Detect which cell encompasses the target text, then output its (x, y) center coordinate. 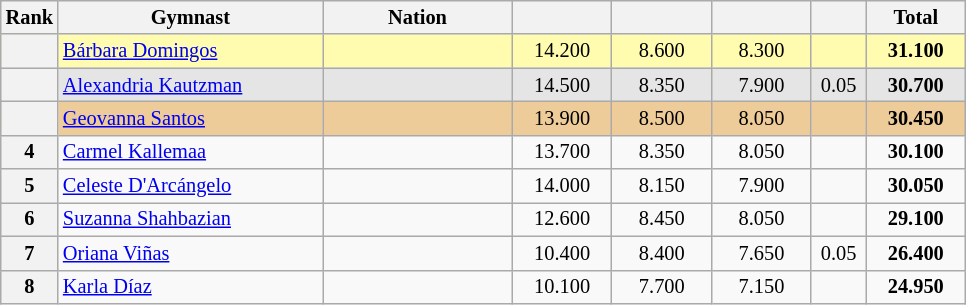
8.400 (662, 253)
8 (30, 287)
7.650 (762, 253)
Carmel Kallemaa (190, 152)
7 (30, 253)
Suzanna Shahbazian (190, 219)
Alexandria Kautzman (190, 85)
12.600 (562, 219)
5 (30, 186)
7.700 (662, 287)
Geovanna Santos (190, 118)
30.700 (916, 85)
10.400 (562, 253)
Rank (30, 17)
14.500 (562, 85)
Celeste D'Arcángelo (190, 186)
Total (916, 17)
8.450 (662, 219)
10.100 (562, 287)
13.900 (562, 118)
8.500 (662, 118)
8.300 (762, 51)
14.200 (562, 51)
8.600 (662, 51)
14.000 (562, 186)
Nation (418, 17)
30.100 (916, 152)
Karla Díaz (190, 287)
Gymnast (190, 17)
13.700 (562, 152)
Oriana Viñas (190, 253)
26.400 (916, 253)
8.150 (662, 186)
24.950 (916, 287)
7.150 (762, 287)
29.100 (916, 219)
4 (30, 152)
6 (30, 219)
30.450 (916, 118)
Bárbara Domingos (190, 51)
31.100 (916, 51)
30.050 (916, 186)
